Return [X, Y] of the center of cell containing provided text 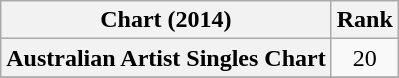
Australian Artist Singles Chart [166, 58]
Rank [364, 20]
20 [364, 58]
Chart (2014) [166, 20]
